For the text-containing cell, return its midpoint in (X, Y) coordinate format. 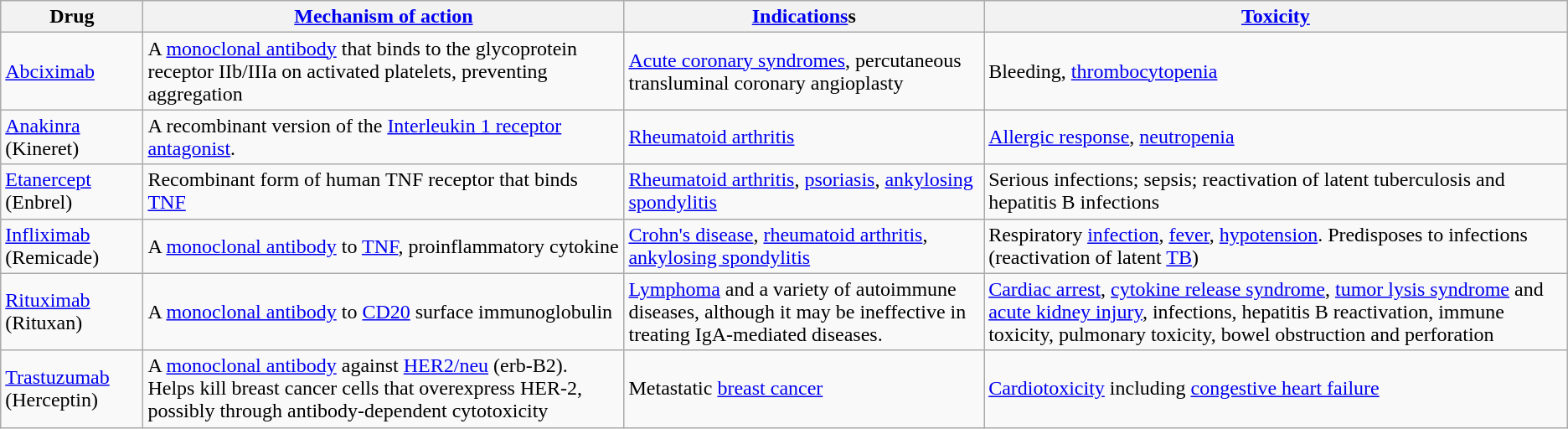
A monoclonal antibody to CD20 surface immunoglobulin (384, 312)
Mechanism of action (384, 17)
Drug (72, 17)
A monoclonal antibody to TNF, proinflammatory cytokine (384, 246)
Lymphoma and a variety of autoimmune diseases, although it may be ineffective in treating IgA-mediated diseases. (804, 312)
Infliximab (Remicade) (72, 246)
Rheumatoid arthritis, psoriasis, ankylosing spondylitis (804, 191)
Respiratory infection, fever, hypotension. Predisposes to infections (reactivation of latent TB) (1277, 246)
Recombinant form of human TNF receptor that binds TNF (384, 191)
A monoclonal antibody that binds to the glycoprotein receptor IIb/IIIa on activated platelets, preventing aggregation (384, 71)
Bleeding, thrombocytopenia (1277, 71)
Crohn's disease, rheumatoid arthritis, ankylosing spondylitis (804, 246)
Anakinra (Kineret) (72, 137)
Rituximab (Rituxan) (72, 312)
Toxicity (1277, 17)
Trastuzumab (Herceptin) (72, 389)
A recombinant version of the Interleukin 1 receptor antagonist. (384, 137)
Acute coronary syndromes, percutaneous transluminal coronary angioplasty (804, 71)
Serious infections; sepsis; reactivation of latent tuberculosis and hepatitis B infections (1277, 191)
Etanercept (Enbrel) (72, 191)
Cardiotoxicity including congestive heart failure (1277, 389)
Allergic response, neutropenia (1277, 137)
Abciximab (72, 71)
Indicationss (804, 17)
Rheumatoid arthritis (804, 137)
Metastatic breast cancer (804, 389)
